Capture the cell that displays the provided text and extract its [x, y] central coordinate. 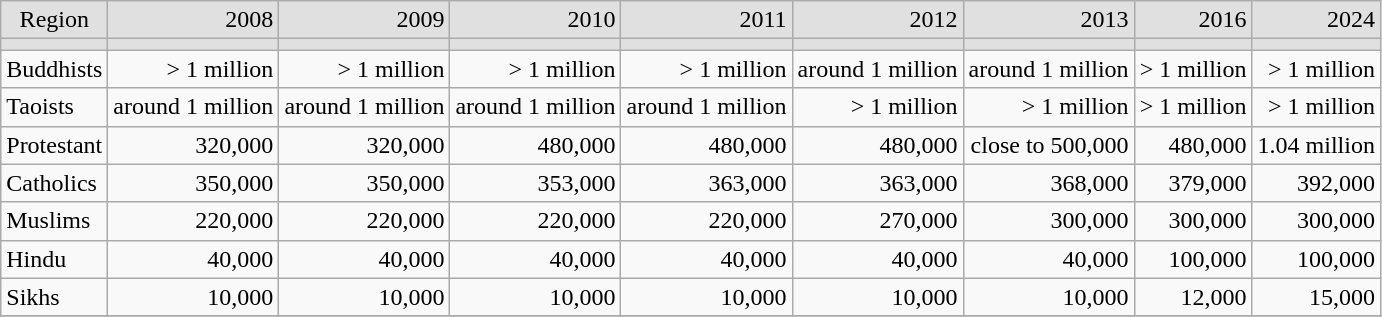
15,000 [1316, 297]
379,000 [1193, 183]
Muslims [54, 221]
Sikhs [54, 297]
2008 [194, 20]
353,000 [536, 183]
Taoists [54, 107]
Protestant [54, 145]
Hindu [54, 259]
2013 [1048, 20]
368,000 [1048, 183]
2011 [706, 20]
Buddhists [54, 69]
Catholics [54, 183]
2012 [878, 20]
2010 [536, 20]
2009 [364, 20]
2024 [1316, 20]
1.04 million [1316, 145]
close to 500,000 [1048, 145]
2016 [1193, 20]
Region [54, 20]
12,000 [1193, 297]
392,000 [1316, 183]
270,000 [878, 221]
